Extract the [x, y] coordinate from the center of the cell holding the provided text.  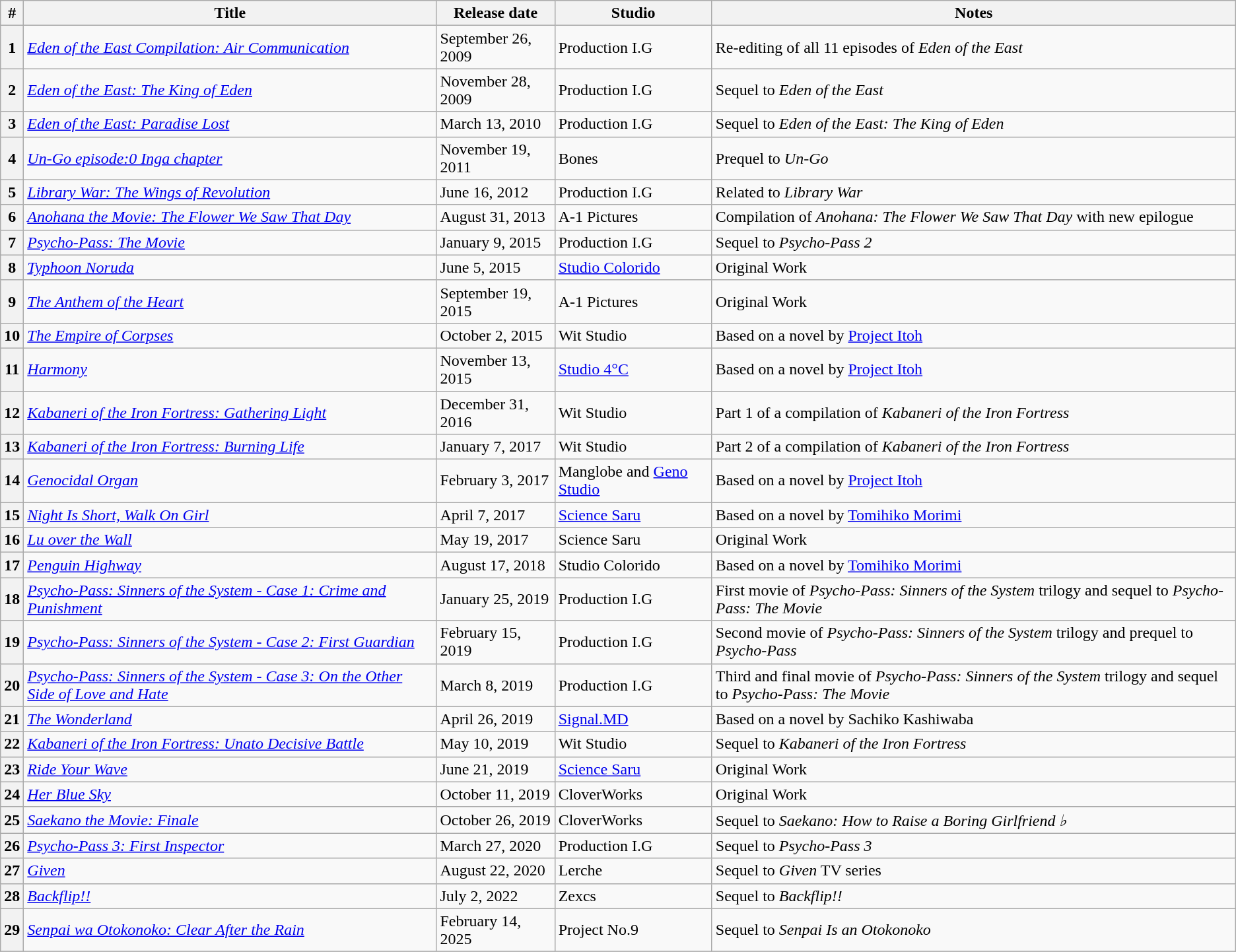
June 21, 2019 [495, 769]
Sequel to Eden of the East [973, 90]
2 [12, 90]
Notes [973, 13]
8 [12, 267]
February 15, 2019 [495, 642]
19 [12, 642]
Sequel to Kabaneri of the Iron Fortress [973, 744]
Penguin Highway [230, 565]
Psycho-Pass: Sinners of the System - Case 1: Crime and Punishment [230, 599]
Kabaneri of the Iron Fortress: Unato Decisive Battle [230, 744]
Bones [633, 158]
Related to Library War [973, 192]
Sequel to Psycho-Pass 2 [973, 242]
January 25, 2019 [495, 599]
9 [12, 301]
Night Is Short, Walk On Girl [230, 515]
Psycho-Pass 3: First Inspector [230, 846]
Eden of the East: The King of Eden [230, 90]
Sequel to Eden of the East: The King of Eden [973, 124]
Library War: The Wings of Revolution [230, 192]
Genocidal Organ [230, 481]
6 [12, 217]
January 7, 2017 [495, 447]
18 [12, 599]
December 31, 2016 [495, 412]
Part 2 of a compilation of Kabaneri of the Iron Fortress [973, 447]
Psycho-Pass: Sinners of the System - Case 3: On the Other Side of Love and Hate [230, 685]
12 [12, 412]
Lu over the Wall [230, 540]
Sequel to Senpai Is an Otokonoko [973, 930]
Sequel to Psycho-Pass 3 [973, 846]
June 5, 2015 [495, 267]
20 [12, 685]
Lerche [633, 871]
21 [12, 719]
Signal.MD [633, 719]
4 [12, 158]
May 19, 2017 [495, 540]
25 [12, 820]
Prequel to Un-Go [973, 158]
1 [12, 48]
15 [12, 515]
April 26, 2019 [495, 719]
January 9, 2015 [495, 242]
June 16, 2012 [495, 192]
Harmony [230, 370]
October 2, 2015 [495, 335]
October 26, 2019 [495, 820]
Second movie of Psycho-Pass: Sinners of the System trilogy and prequel to Psycho-Pass [973, 642]
Backflip!! [230, 896]
February 14, 2025 [495, 930]
Un-Go episode:0 Inga chapter [230, 158]
Psycho-Pass: Sinners of the System - Case 2: First Guardian [230, 642]
24 [12, 794]
Part 1 of a compilation of Kabaneri of the Iron Fortress [973, 412]
September 19, 2015 [495, 301]
26 [12, 846]
Anohana the Movie: The Flower We Saw That Day [230, 217]
November 13, 2015 [495, 370]
7 [12, 242]
Psycho-Pass: The Movie [230, 242]
Typhoon Noruda [230, 267]
August 31, 2013 [495, 217]
Re-editing of all 11 episodes of Eden of the East [973, 48]
11 [12, 370]
July 2, 2022 [495, 896]
27 [12, 871]
13 [12, 447]
Studio [633, 13]
September 26, 2009 [495, 48]
Saekano the Movie: Finale [230, 820]
14 [12, 481]
May 10, 2019 [495, 744]
March 8, 2019 [495, 685]
# [12, 13]
Sequel to Backflip!! [973, 896]
Based on a novel by Sachiko Kashiwaba [973, 719]
November 19, 2011 [495, 158]
Title [230, 13]
Her Blue Sky [230, 794]
Release date [495, 13]
April 7, 2017 [495, 515]
Project No.9 [633, 930]
Compilation of Anohana: The Flower We Saw That Day with new epilogue [973, 217]
Given [230, 871]
17 [12, 565]
November 28, 2009 [495, 90]
Sequel to Given TV series [973, 871]
August 17, 2018 [495, 565]
October 11, 2019 [495, 794]
The Empire of Corpses [230, 335]
3 [12, 124]
Kabaneri of the Iron Fortress: Burning Life [230, 447]
Ride Your Wave [230, 769]
August 22, 2020 [495, 871]
Third and final movie of Psycho-Pass: Sinners of the System trilogy and sequel to Psycho-Pass: The Movie [973, 685]
23 [12, 769]
Senpai wa Otokonoko: Clear After the Rain [230, 930]
10 [12, 335]
March 13, 2010 [495, 124]
The Wonderland [230, 719]
29 [12, 930]
Kabaneri of the Iron Fortress: Gathering Light [230, 412]
5 [12, 192]
March 27, 2020 [495, 846]
Sequel to Saekano: How to Raise a Boring Girlfriend ♭ [973, 820]
February 3, 2017 [495, 481]
Studio 4°C [633, 370]
First movie of Psycho-Pass: Sinners of the System trilogy and sequel to Psycho-Pass: The Movie [973, 599]
Eden of the East: Paradise Lost [230, 124]
28 [12, 896]
Zexcs [633, 896]
16 [12, 540]
The Anthem of the Heart [230, 301]
Manglobe and Geno Studio [633, 481]
22 [12, 744]
Eden of the East Compilation: Air Communication [230, 48]
